From the cell containing the given text, extract its center point as [x, y] coordinate. 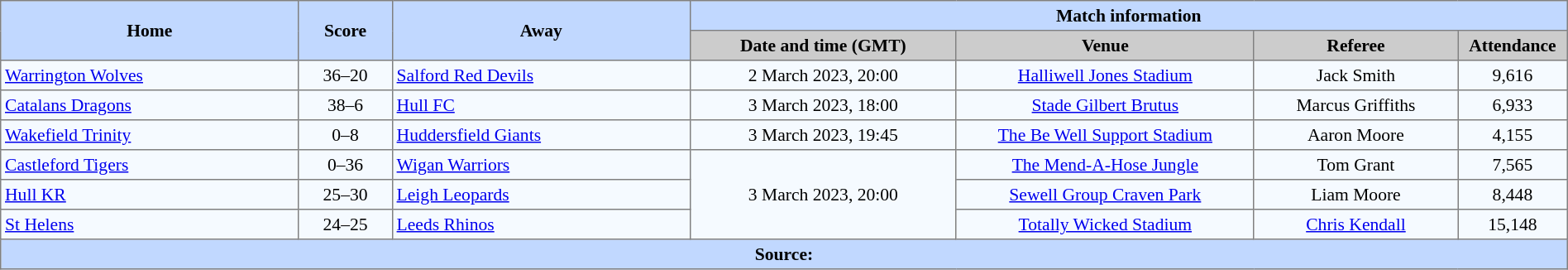
Sewell Group Craven Park [1105, 195]
Huddersfield Giants [541, 135]
Wakefield Trinity [150, 135]
Jack Smith [1355, 75]
0–8 [346, 135]
Hull FC [541, 105]
Halliwell Jones Stadium [1105, 75]
6,933 [1513, 105]
Match information [1128, 16]
St Helens [150, 224]
Away [541, 31]
Source: [784, 254]
Wigan Warriors [541, 165]
2 March 2023, 20:00 [823, 75]
Chris Kendall [1355, 224]
Hull KR [150, 195]
9,616 [1513, 75]
Aaron Moore [1355, 135]
Castleford Tigers [150, 165]
38–6 [346, 105]
25–30 [346, 195]
Tom Grant [1355, 165]
3 March 2023, 18:00 [823, 105]
Leeds Rhinos [541, 224]
36–20 [346, 75]
8,448 [1513, 195]
Home [150, 31]
24–25 [346, 224]
Warrington Wolves [150, 75]
Attendance [1513, 46]
15,148 [1513, 224]
0–36 [346, 165]
Totally Wicked Stadium [1105, 224]
7,565 [1513, 165]
Catalans Dragons [150, 105]
The Mend-A-Hose Jungle [1105, 165]
4,155 [1513, 135]
The Be Well Support Stadium [1105, 135]
Date and time (GMT) [823, 46]
Leigh Leopards [541, 195]
Stade Gilbert Brutus [1105, 105]
3 March 2023, 19:45 [823, 135]
Score [346, 31]
Salford Red Devils [541, 75]
Liam Moore [1355, 195]
Venue [1105, 46]
Marcus Griffiths [1355, 105]
3 March 2023, 20:00 [823, 195]
Referee [1355, 46]
